For the text-containing cell, return its midpoint in [X, Y] coordinate format. 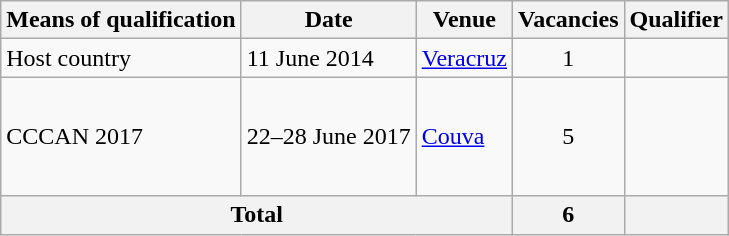
22–28 June 2017 [328, 136]
11 June 2014 [328, 58]
Couva [464, 136]
6 [569, 215]
Host country [121, 58]
CCCAN 2017 [121, 136]
Means of qualification [121, 20]
5 [569, 136]
Qualifier [676, 20]
Venue [464, 20]
Veracruz [464, 58]
Vacancies [569, 20]
Date [328, 20]
1 [569, 58]
Total [257, 215]
